Return (x, y) of the center of cell containing provided text 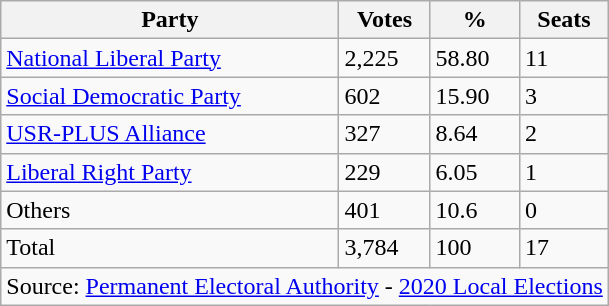
3,784 (384, 248)
Votes (384, 20)
327 (384, 134)
USR-PLUS Alliance (170, 134)
Liberal Right Party (170, 172)
Total (170, 248)
2 (564, 134)
Seats (564, 20)
10.6 (475, 210)
3 (564, 96)
% (475, 20)
2,225 (384, 58)
National Liberal Party (170, 58)
100 (475, 248)
229 (384, 172)
Others (170, 210)
11 (564, 58)
Party (170, 20)
Social Democratic Party (170, 96)
602 (384, 96)
6.05 (475, 172)
8.64 (475, 134)
0 (564, 210)
401 (384, 210)
1 (564, 172)
58.80 (475, 58)
17 (564, 248)
15.90 (475, 96)
Source: Permanent Electoral Authority - 2020 Local Elections (305, 286)
